Output the [x, y] coordinate of the center of the cell containing the given text.  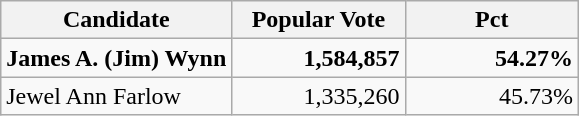
1,335,260 [318, 96]
James A. (Jim) Wynn [116, 58]
1,584,857 [318, 58]
45.73% [492, 96]
54.27% [492, 58]
Candidate [116, 20]
Pct [492, 20]
Jewel Ann Farlow [116, 96]
Popular Vote [318, 20]
